Output the [X, Y] coordinate of the center of the cell containing the given text.  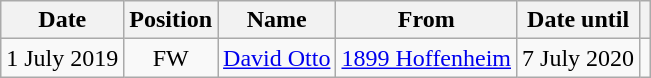
Date [62, 20]
Name [277, 20]
1899 Hoffenheim [426, 58]
David Otto [277, 58]
From [426, 20]
7 July 2020 [578, 58]
Position [171, 20]
FW [171, 58]
Date until [578, 20]
1 July 2019 [62, 58]
